Identify which cell holds the provided text, then report its (x, y) central coordinate. 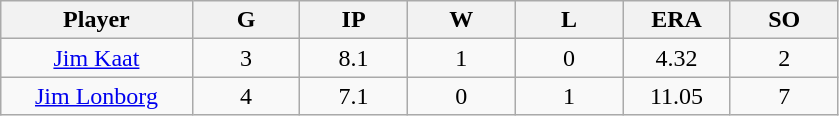
2 (784, 58)
Player (96, 20)
W (461, 20)
Jim Lonborg (96, 96)
7.1 (354, 96)
SO (784, 20)
ERA (677, 20)
7 (784, 96)
G (246, 20)
IP (354, 20)
Jim Kaat (96, 58)
4.32 (677, 58)
3 (246, 58)
4 (246, 96)
11.05 (677, 96)
L (569, 20)
8.1 (354, 58)
